Search for the cell housing the specified text and yield its [X, Y] center coordinate. 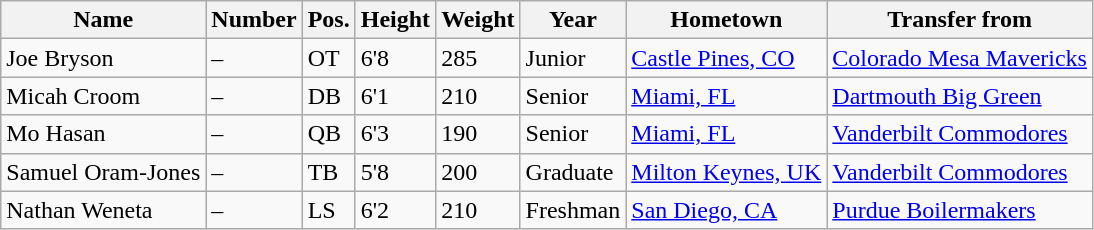
6'1 [395, 96]
Junior [573, 58]
Nathan Weneta [104, 210]
San Diego, CA [726, 210]
285 [478, 58]
DB [328, 96]
OT [328, 58]
Height [395, 20]
Freshman [573, 210]
Transfer from [960, 20]
Purdue Boilermakers [960, 210]
Milton Keynes, UK [726, 172]
200 [478, 172]
5'8 [395, 172]
6'3 [395, 134]
Colorado Mesa Mavericks [960, 58]
Year [573, 20]
Mo Hasan [104, 134]
190 [478, 134]
Name [104, 20]
LS [328, 210]
Number [254, 20]
Samuel Oram-Jones [104, 172]
Dartmouth Big Green [960, 96]
Hometown [726, 20]
Micah Croom [104, 96]
Pos. [328, 20]
Weight [478, 20]
Joe Bryson [104, 58]
QB [328, 134]
Castle Pines, CO [726, 58]
6'2 [395, 210]
6'8 [395, 58]
Graduate [573, 172]
TB [328, 172]
